Search for the cell housing the specified text and yield its (x, y) center coordinate. 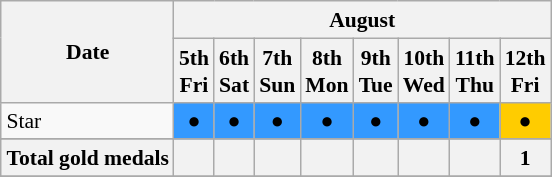
12thFri (526, 70)
10thWed (424, 70)
Date (87, 52)
1 (526, 158)
8thMon (326, 70)
11thThu (475, 70)
August (362, 20)
6thSat (234, 70)
Star (87, 120)
7thSun (277, 70)
5thFri (194, 70)
9thTue (376, 70)
Total gold medals (87, 158)
